Extract the [X, Y] coordinate from the center of the cell holding the provided text.  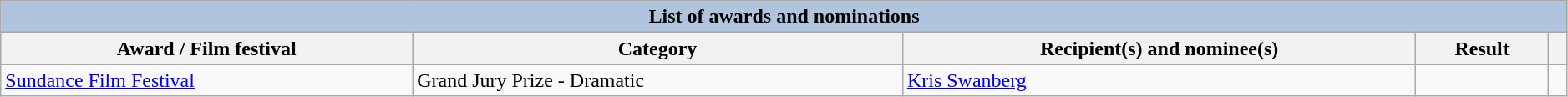
Recipient(s) and nominee(s) [1160, 48]
List of awards and nominations [784, 17]
Result [1482, 48]
Award / Film festival [207, 48]
Category [658, 48]
Kris Swanberg [1160, 80]
Grand Jury Prize - Dramatic [658, 80]
Sundance Film Festival [207, 80]
